Provide the (X, Y) coordinate of the cell's center where the given text is located.  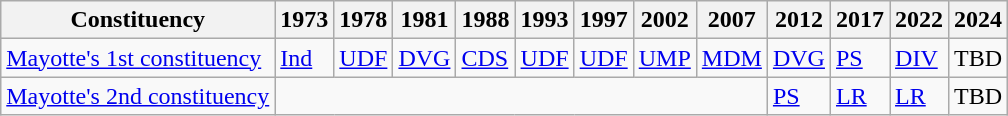
CDS (486, 58)
Mayotte's 2nd constituency (138, 96)
Ind (304, 58)
1981 (424, 20)
1988 (486, 20)
MDM (732, 58)
1978 (364, 20)
2007 (732, 20)
2022 (920, 20)
DIV (920, 58)
2012 (798, 20)
2002 (664, 20)
2017 (860, 20)
Constituency (138, 20)
1973 (304, 20)
Mayotte's 1st constituency (138, 58)
UMP (664, 58)
1997 (604, 20)
2024 (978, 20)
1993 (544, 20)
